Determine the [X, Y] coordinate at the center of the cell enclosing the given text.  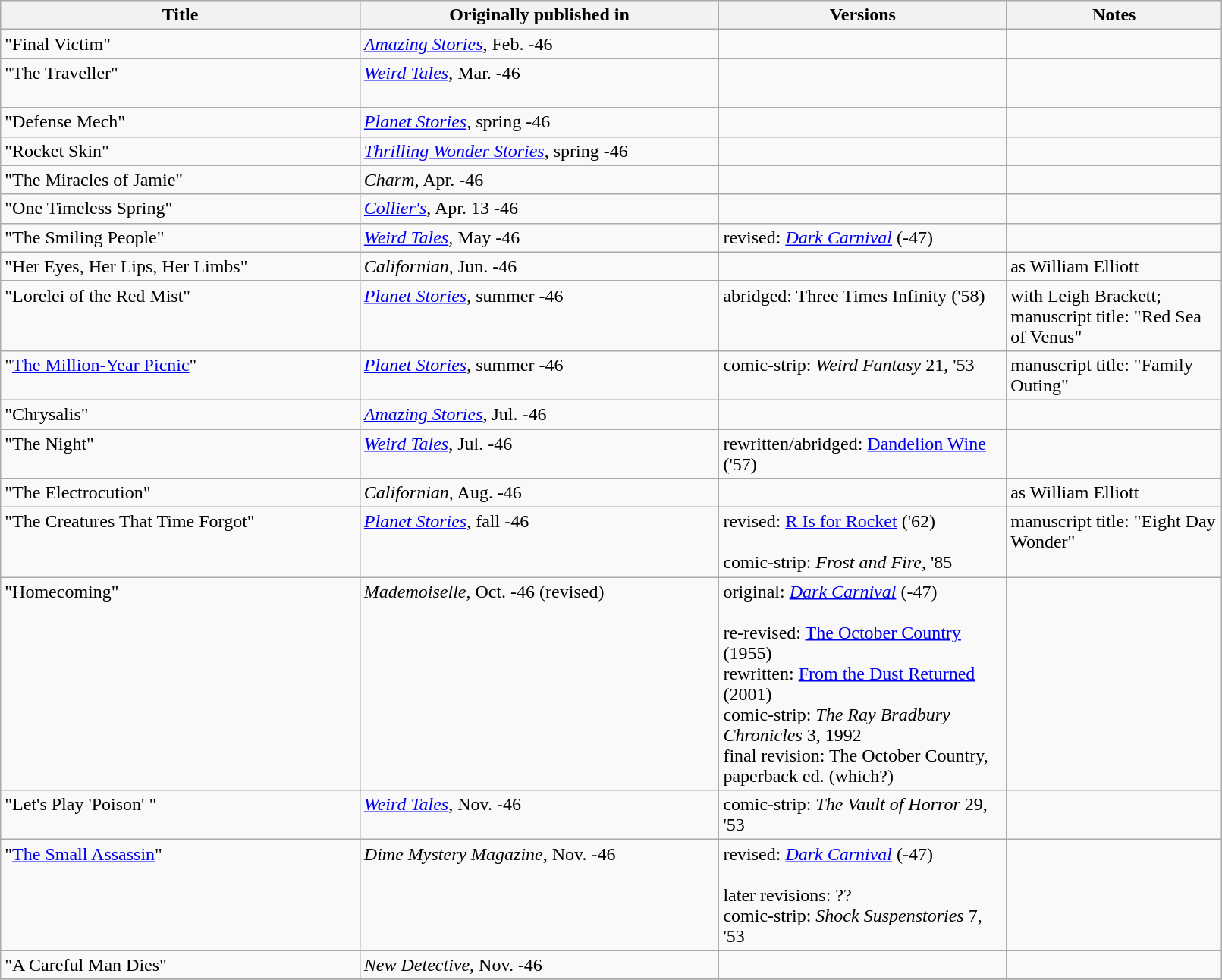
"Homecoming" [181, 684]
with Leigh Brackett; manuscript title: "Red Sea of Venus" [1114, 316]
"Let's Play 'Poison' " [181, 815]
"The Million-Year Picnic" [181, 375]
"One Timeless Spring" [181, 209]
rewritten/abridged: Dandelion Wine ('57) [863, 454]
Weird Tales, May -46 [539, 237]
revised: R Is for Rocket ('62) comic-strip: Frost and Fire, '85 [863, 542]
"Lorelei of the Red Mist" [181, 316]
"A Careful Man Dies" [181, 965]
Planet Stories, fall -46 [539, 542]
Californian, Jun. -46 [539, 266]
"Rocket Skin" [181, 151]
"The Miracles of Jamie" [181, 180]
"The Creatures That Time Forgot" [181, 542]
Californian, Aug. -46 [539, 493]
Planet Stories, spring -46 [539, 122]
"The Smiling People" [181, 237]
abridged: Three Times Infinity ('58) [863, 316]
Weird Tales, Nov. -46 [539, 815]
Versions [863, 15]
manuscript title: "Eight Day Wonder" [1114, 542]
New Detective, Nov. -46 [539, 965]
"Her Eyes, Her Lips, Her Limbs" [181, 266]
Weird Tales, Mar. -46 [539, 83]
"Chrysalis" [181, 414]
Weird Tales, Jul. -46 [539, 454]
manuscript title: "Family Outing" [1114, 375]
Amazing Stories, Feb. -46 [539, 44]
"Final Victim" [181, 44]
comic-strip: The Vault of Horror 29, '53 [863, 815]
Thrilling Wonder Stories, spring -46 [539, 151]
revised: Dark Carnival (-47) later revisions: ?? comic-strip: Shock Suspenstories 7, '53 [863, 895]
Dime Mystery Magazine, Nov. -46 [539, 895]
"The Traveller" [181, 83]
Charm, Apr. -46 [539, 180]
Title [181, 15]
"The Night" [181, 454]
Collier's, Apr. 13 -46 [539, 209]
Originally published in [539, 15]
"Defense Mech" [181, 122]
revised: Dark Carnival (-47) [863, 237]
Mademoiselle, Oct. -46 (revised) [539, 684]
comic-strip: Weird Fantasy 21, '53 [863, 375]
Notes [1114, 15]
"The Small Assassin" [181, 895]
Amazing Stories, Jul. -46 [539, 414]
"The Electrocution" [181, 493]
